For the text-containing cell, return its midpoint in (x, y) coordinate format. 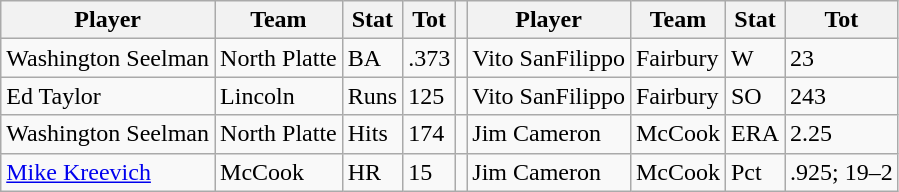
.373 (430, 58)
.925; 19–2 (842, 172)
ERA (754, 134)
Ed Taylor (108, 96)
125 (430, 96)
243 (842, 96)
W (754, 58)
Hits (372, 134)
2.25 (842, 134)
23 (842, 58)
BA (372, 58)
Pct (754, 172)
174 (430, 134)
SO (754, 96)
HR (372, 172)
Runs (372, 96)
Mike Kreevich (108, 172)
15 (430, 172)
Lincoln (279, 96)
